Capture the cell that displays the provided text and extract its (X, Y) central coordinate. 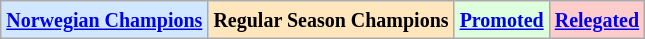
Relegated (596, 20)
Norwegian Champions (104, 20)
Promoted (502, 20)
Regular Season Champions (331, 20)
